Detect which cell encompasses the target text, then output its [X, Y] center coordinate. 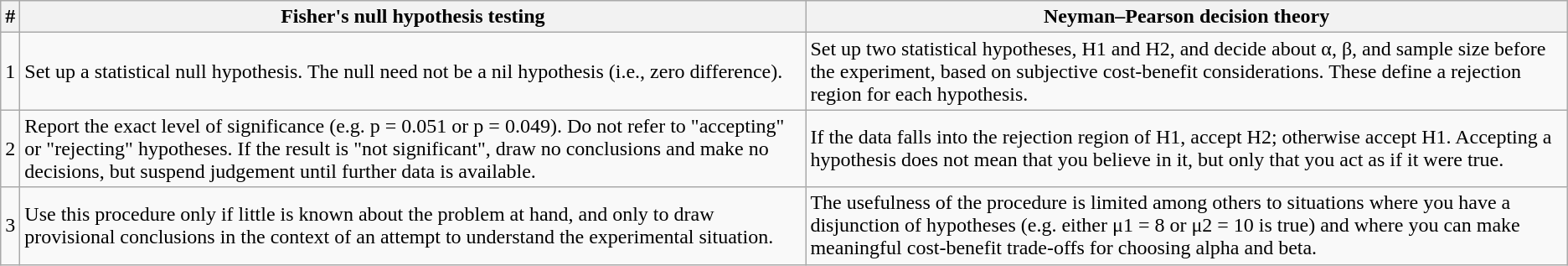
Fisher's null hypothesis testing [413, 17]
Set up a statistical null hypothesis. The null need not be a nil hypothesis (i.e., zero difference). [413, 71]
2 [10, 149]
3 [10, 226]
Neyman–Pearson decision theory [1186, 17]
1 [10, 71]
# [10, 17]
